Determine the [x, y] coordinate at the center of the cell enclosing the given text.  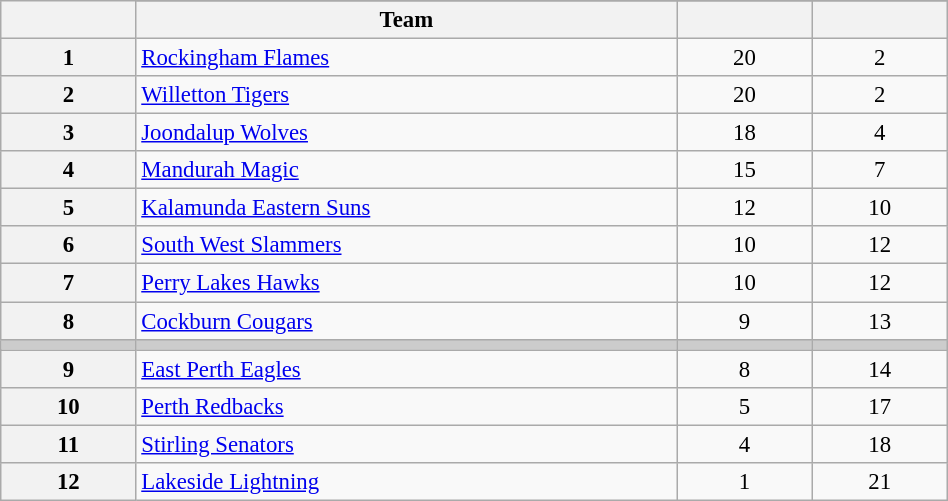
21 [880, 482]
Perth Redbacks [406, 406]
13 [880, 321]
Cockburn Cougars [406, 321]
Stirling Senators [406, 444]
South West Slammers [406, 245]
Perry Lakes Hawks [406, 283]
Team [406, 20]
Kalamunda Eastern Suns [406, 208]
3 [68, 133]
6 [68, 245]
Rockingham Flames [406, 58]
Mandurah Magic [406, 170]
14 [880, 369]
Lakeside Lightning [406, 482]
Willetton Tigers [406, 95]
17 [880, 406]
15 [744, 170]
East Perth Eagles [406, 369]
Joondalup Wolves [406, 133]
11 [68, 444]
